Extract the (x, y) coordinate from the center of the cell holding the provided text.  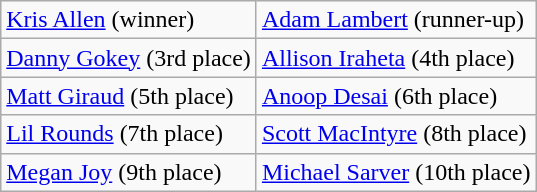
Scott MacIntyre (8th place) (396, 134)
Kris Allen (winner) (129, 20)
Megan Joy (9th place) (129, 172)
Michael Sarver (10th place) (396, 172)
Matt Giraud (5th place) (129, 96)
Danny Gokey (3rd place) (129, 58)
Anoop Desai (6th place) (396, 96)
Lil Rounds (7th place) (129, 134)
Allison Iraheta (4th place) (396, 58)
Adam Lambert (runner-up) (396, 20)
